Capture the cell that displays the provided text and extract its (x, y) central coordinate. 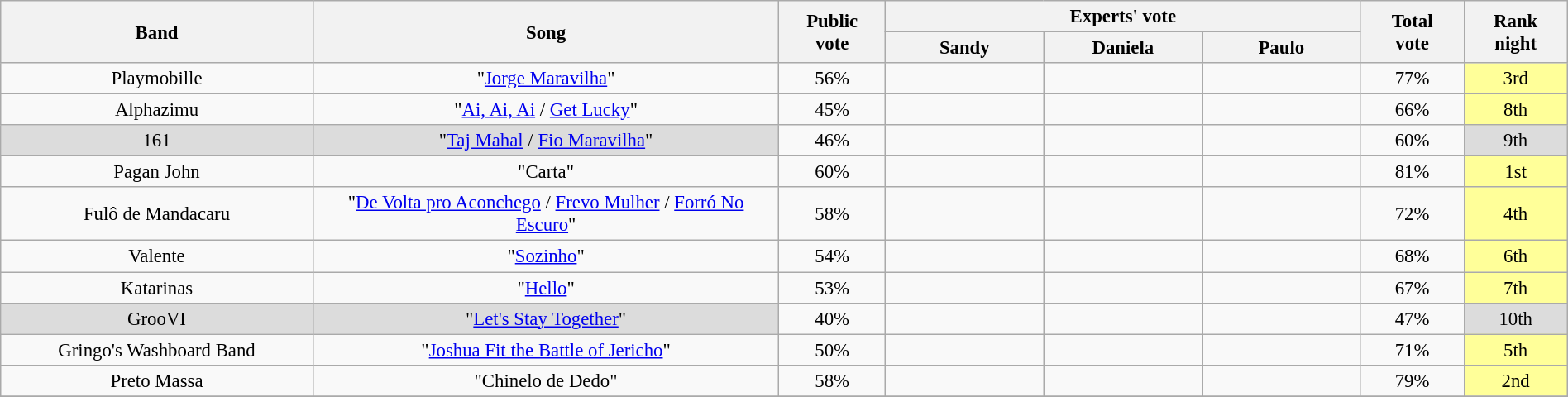
Playmobille (157, 79)
Daniela (1123, 48)
"Hello" (546, 288)
Preto Massa (157, 380)
Paulo (1282, 48)
66% (1413, 110)
47% (1413, 318)
Alphazimu (157, 110)
5th (1515, 350)
Totalvote (1413, 31)
79% (1413, 380)
"Jorge Maravilha" (546, 79)
Publicvote (832, 31)
71% (1413, 350)
"De Volta pro Aconchego / Frevo Mulher / Forró No Escuro" (546, 213)
54% (832, 256)
"Sozinho" (546, 256)
8th (1515, 110)
"Let's Stay Together" (546, 318)
40% (832, 318)
81% (1413, 172)
10th (1515, 318)
46% (832, 141)
Gringo's Washboard Band (157, 350)
72% (1413, 213)
Valente (157, 256)
2nd (1515, 380)
Katarinas (157, 288)
3rd (1515, 79)
"Chinelo de Dedo" (546, 380)
53% (832, 288)
Pagan John (157, 172)
161 (157, 141)
Ranknight (1515, 31)
67% (1413, 288)
7th (1515, 288)
56% (832, 79)
"Joshua Fit the Battle of Jericho" (546, 350)
Experts' vote (1123, 17)
Sandy (965, 48)
68% (1413, 256)
9th (1515, 141)
6th (1515, 256)
4th (1515, 213)
77% (1413, 79)
1st (1515, 172)
45% (832, 110)
50% (832, 350)
GrooVI (157, 318)
Fulô de Mandacaru (157, 213)
"Carta" (546, 172)
Band (157, 31)
Song (546, 31)
"Ai, Ai, Ai / Get Lucky" (546, 110)
"Taj Mahal / Fio Maravilha" (546, 141)
